Search for the cell housing the specified text and yield its [x, y] center coordinate. 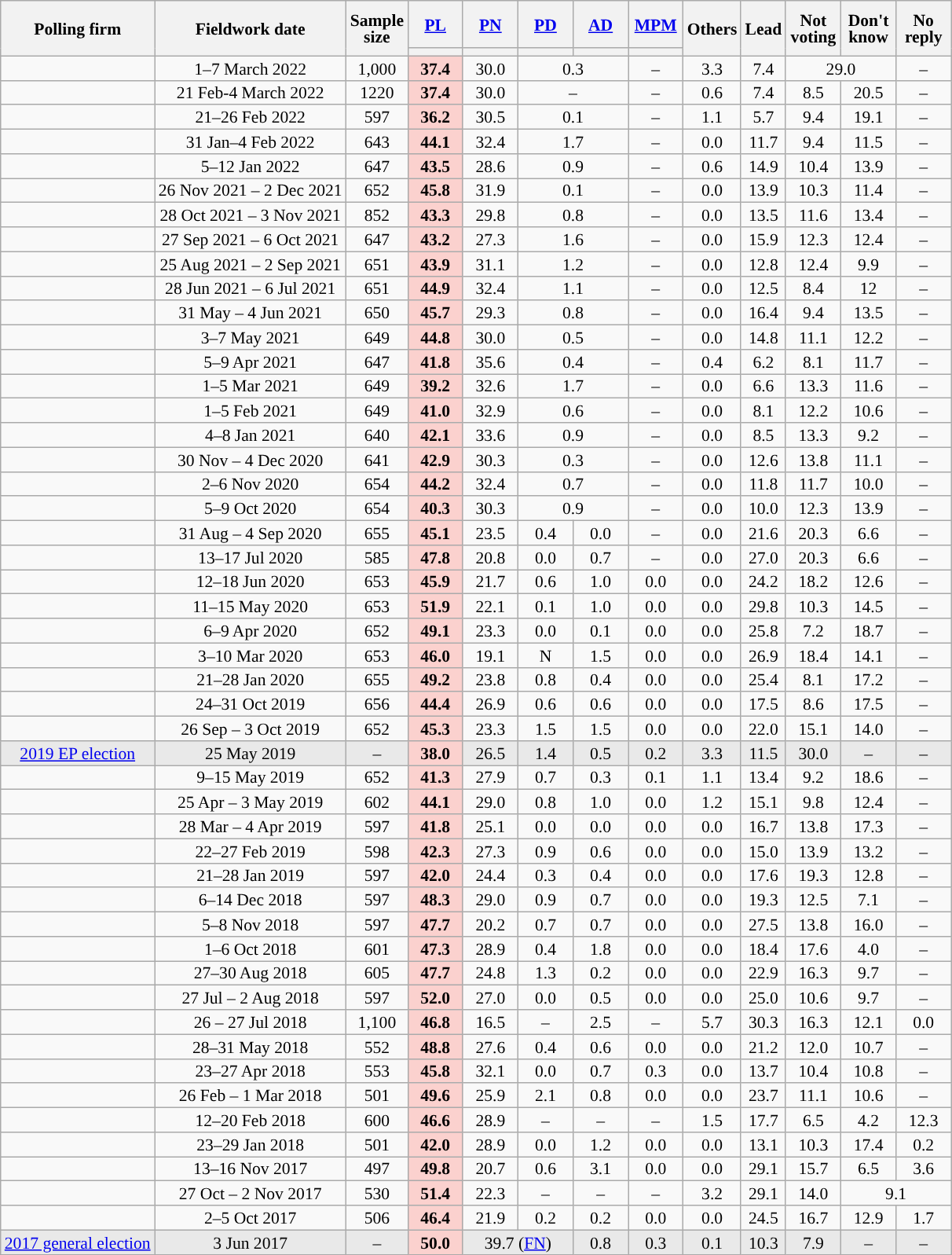
11.4 [868, 190]
601 [377, 949]
585 [377, 558]
42.1 [435, 435]
27.9 [490, 778]
18.7 [868, 630]
31 Aug – 4 Sep 2020 [251, 533]
45.3 [435, 729]
Notvoting [813, 28]
6.2 [763, 361]
Noreply [924, 28]
25.4 [763, 679]
25 Apr – 3 May 2019 [251, 802]
Others [712, 28]
25.8 [763, 630]
38.0 [435, 753]
29.3 [490, 313]
Samplesize [377, 28]
24.2 [763, 582]
1–5 Mar 2021 [251, 387]
7.9 [813, 1242]
20.8 [490, 558]
21.9 [490, 1218]
12.1 [868, 1022]
2.1 [545, 1095]
640 [377, 435]
17.7 [763, 1121]
52.0 [435, 998]
47.8 [435, 558]
Fieldwork date [251, 28]
1–7 March 2022 [251, 68]
5–8 Nov 2018 [251, 924]
32.9 [490, 410]
7.1 [868, 901]
6–9 Apr 2020 [251, 630]
9.8 [813, 802]
3–7 May 2021 [251, 338]
602 [377, 802]
26 Nov 2021 – 2 Dec 2021 [251, 190]
21–26 Feb 2022 [251, 118]
N [545, 655]
36.2 [435, 118]
33.6 [490, 435]
18.6 [868, 778]
22.0 [763, 729]
10.8 [868, 1070]
31 May – 4 Jun 2021 [251, 313]
39.2 [435, 387]
13.7 [763, 1070]
15.0 [763, 850]
7.2 [813, 630]
35.6 [490, 361]
46.8 [435, 1022]
4.0 [868, 949]
21–28 Jan 2020 [251, 679]
16.0 [868, 924]
20.2 [490, 924]
32.1 [490, 1070]
641 [377, 459]
45.7 [435, 313]
28–31 May 2018 [251, 1047]
27 Sep 2021 – 6 Oct 2021 [251, 239]
22.3 [490, 1193]
3.2 [712, 1193]
15.7 [813, 1169]
8.6 [813, 704]
22–27 Feb 2019 [251, 850]
43.3 [435, 215]
27.5 [763, 924]
AD [601, 24]
13.2 [868, 850]
11–15 May 2020 [251, 607]
46.6 [435, 1121]
21.7 [490, 582]
49.6 [435, 1095]
26 – 27 Jul 2018 [251, 1022]
42.3 [435, 850]
44.8 [435, 338]
51.4 [435, 1193]
26 Feb – 1 Mar 2018 [251, 1095]
10.7 [868, 1047]
50.0 [435, 1242]
15.9 [763, 239]
25 May 2019 [251, 753]
26 Sep – 3 Oct 2019 [251, 729]
30 Nov – 4 Dec 2020 [251, 459]
8.4 [813, 288]
16.5 [490, 1022]
23–27 Apr 2018 [251, 1070]
31.1 [490, 264]
25.0 [763, 998]
643 [377, 141]
47.3 [435, 949]
1220 [377, 93]
3 Jun 2017 [251, 1242]
46.0 [435, 655]
1–5 Feb 2021 [251, 410]
1–6 Oct 2018 [251, 949]
49.8 [435, 1169]
14.8 [763, 338]
2–5 Oct 2017 [251, 1218]
1.3 [545, 973]
27 Jul – 2 Aug 2018 [251, 998]
31.9 [490, 190]
14.5 [868, 607]
21.6 [763, 533]
25.9 [490, 1095]
PL [435, 24]
Lead [763, 28]
852 [377, 215]
45.9 [435, 582]
24–31 Oct 2019 [251, 704]
PD [545, 24]
MPM [656, 24]
41.3 [435, 778]
45.1 [435, 533]
3.6 [924, 1169]
2–6 Nov 2020 [251, 484]
12.9 [868, 1218]
44.9 [435, 288]
23.8 [490, 679]
49.2 [435, 679]
1.8 [601, 949]
13–16 Nov 2017 [251, 1169]
41.0 [435, 410]
24.4 [490, 875]
27.6 [490, 1047]
17.4 [868, 1144]
44.2 [435, 484]
46.4 [435, 1218]
9–15 May 2019 [251, 778]
5–12 Jan 2022 [251, 167]
3–10 Mar 2020 [251, 655]
9.9 [868, 264]
22.1 [490, 607]
23–29 Jan 2018 [251, 1144]
1,100 [377, 1022]
Don'tknow [868, 28]
9.1 [895, 1193]
17.3 [868, 827]
14.1 [868, 655]
51.9 [435, 607]
48.8 [435, 1047]
43.2 [435, 239]
25 Aug 2021 – 2 Sep 2021 [251, 264]
24.8 [490, 973]
4–8 Jan 2021 [251, 435]
40.3 [435, 509]
23.5 [490, 533]
27–30 Aug 2018 [251, 973]
552 [377, 1047]
24.5 [763, 1218]
27 Oct – 2 Nov 2017 [251, 1193]
23.7 [763, 1095]
3.1 [601, 1169]
553 [377, 1070]
497 [377, 1169]
650 [377, 313]
30.5 [490, 118]
1.6 [573, 239]
21 Feb-4 March 2022 [251, 93]
21.2 [763, 1047]
28 Mar – 4 Apr 2019 [251, 827]
42.9 [435, 459]
605 [377, 973]
Polling firm [78, 28]
530 [377, 1193]
18.2 [813, 582]
43.9 [435, 264]
1.4 [545, 753]
2017 general election [78, 1242]
20.5 [868, 93]
21–28 Jan 2019 [251, 875]
31 Jan–4 Feb 2022 [251, 141]
598 [377, 850]
12.0 [813, 1047]
39.7 (FN) [518, 1242]
2019 EP election [78, 753]
22.9 [763, 973]
1,000 [377, 68]
43.5 [435, 167]
17.2 [868, 679]
12 [868, 288]
13.1 [763, 1144]
506 [377, 1218]
600 [377, 1121]
48.3 [435, 901]
32.6 [490, 387]
12–18 Jun 2020 [251, 582]
PN [490, 24]
12–20 Feb 2018 [251, 1121]
13–17 Jul 2020 [251, 558]
656 [377, 704]
11.8 [763, 484]
28 Jun 2021 – 6 Jul 2021 [251, 288]
28.6 [490, 167]
14.9 [763, 167]
49.1 [435, 630]
26.5 [490, 753]
5–9 Oct 2020 [251, 509]
5–9 Apr 2021 [251, 361]
6–14 Dec 2018 [251, 901]
4.2 [868, 1121]
20.7 [490, 1169]
44.4 [435, 704]
2.5 [601, 1022]
16.4 [763, 313]
25.1 [490, 827]
28 Oct 2021 – 3 Nov 2021 [251, 215]
